Provide the (x, y) coordinate of the cell's center where the given text is located.  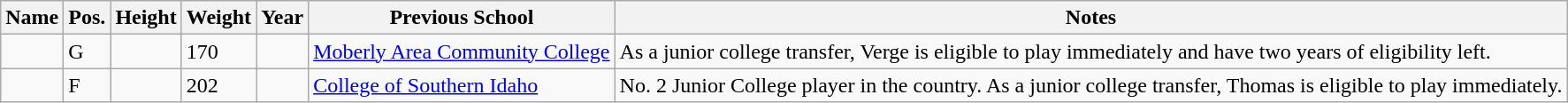
F (87, 85)
College of Southern Idaho (462, 85)
Notes (1091, 18)
202 (218, 85)
Moberly Area Community College (462, 51)
Height (146, 18)
Name (32, 18)
Year (283, 18)
G (87, 51)
Previous School (462, 18)
Weight (218, 18)
As a junior college transfer, Verge is eligible to play immediately and have two years of eligibility left. (1091, 51)
Pos. (87, 18)
170 (218, 51)
No. 2 Junior College player in the country. As a junior college transfer, Thomas is eligible to play immediately. (1091, 85)
